For the text-containing cell, return its midpoint in [x, y] coordinate format. 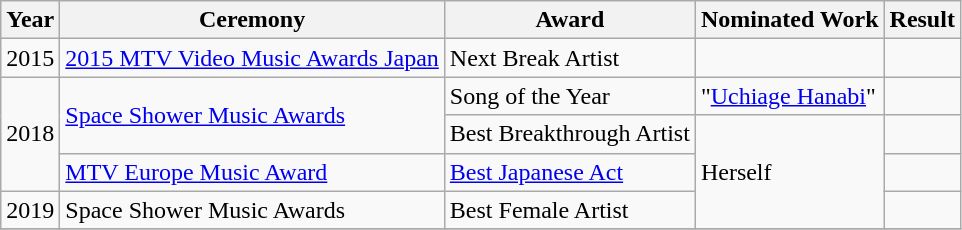
MTV Europe Music Award [252, 172]
Best Female Artist [570, 210]
Next Break Artist [570, 58]
2015 [30, 58]
2015 MTV Video Music Awards Japan [252, 58]
Award [570, 20]
Best Breakthrough Artist [570, 134]
2018 [30, 134]
Best Japanese Act [570, 172]
Year [30, 20]
2019 [30, 210]
Ceremony [252, 20]
Song of the Year [570, 96]
Result [922, 20]
"Uchiage Hanabi" [790, 96]
Herself [790, 172]
Nominated Work [790, 20]
